Scan for the cell matching the given text and deliver its (x, y) coordinate at center. 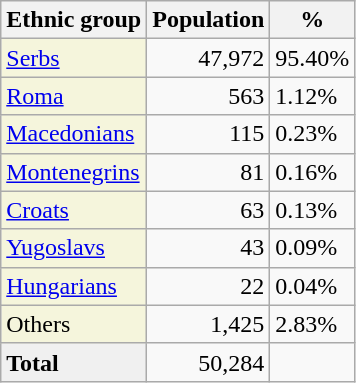
0.23% (312, 134)
Serbs (74, 58)
115 (208, 134)
81 (208, 172)
0.13% (312, 210)
0.16% (312, 172)
43 (208, 248)
Roma (74, 96)
47,972 (208, 58)
22 (208, 286)
% (312, 20)
0.09% (312, 248)
563 (208, 96)
Macedonians (74, 134)
1.12% (312, 96)
1,425 (208, 324)
Yugoslavs (74, 248)
95.40% (312, 58)
Hungarians (74, 286)
Population (208, 20)
63 (208, 210)
2.83% (312, 324)
Total (74, 362)
50,284 (208, 362)
Montenegrins (74, 172)
0.04% (312, 286)
Others (74, 324)
Croats (74, 210)
Ethnic group (74, 20)
